Output the [x, y] coordinate of the center of the cell containing the given text.  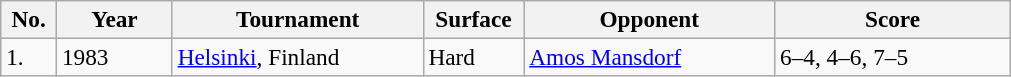
Score [893, 19]
No. [29, 19]
Opponent [650, 19]
6–4, 4–6, 7–5 [893, 57]
1. [29, 57]
1983 [115, 57]
Hard [474, 57]
Amos Mansdorf [650, 57]
Tournament [298, 19]
Helsinki, Finland [298, 57]
Surface [474, 19]
Year [115, 19]
